Provide the (x, y) coordinate of the cell's center where the given text is located.  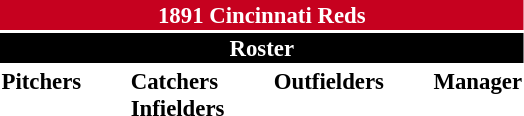
Roster (262, 48)
1891 Cincinnati Reds (262, 15)
